From the cell containing the given text, extract its center point as (X, Y) coordinate. 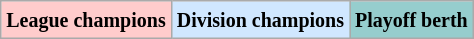
League champions (86, 20)
Playoff berth (412, 20)
Division champions (260, 20)
